Determine the (x, y) coordinate at the center of the cell enclosing the given text.  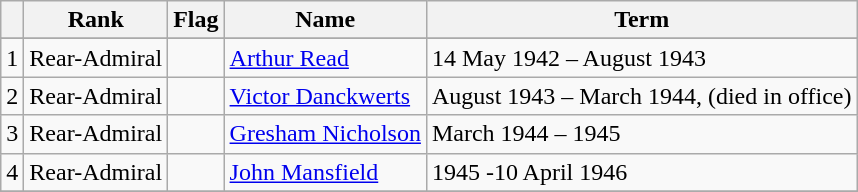
2 (12, 96)
March 1944 – 1945 (642, 134)
Arthur Read (325, 58)
Flag (196, 20)
John Mansfield (325, 172)
14 May 1942 – August 1943 (642, 58)
4 (12, 172)
Victor Danckwerts (325, 96)
August 1943 – March 1944, (died in office) (642, 96)
Rank (96, 20)
Gresham Nicholson (325, 134)
1945 -10 April 1946 (642, 172)
Term (642, 20)
1 (12, 58)
Name (325, 20)
3 (12, 134)
